Pinpoint the cell where the given text exists, returning its [x, y] midpoint coordinate. 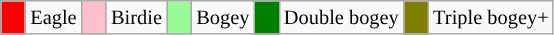
Bogey [222, 17]
Birdie [136, 17]
Double bogey [342, 17]
Eagle [53, 17]
Triple bogey+ [490, 17]
